Extract the (X, Y) coordinate from the center of the cell holding the provided text.  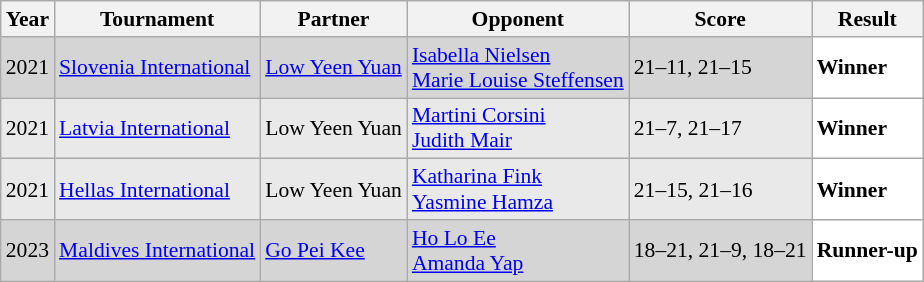
Katharina Fink Yasmine Hamza (518, 190)
Runner-up (868, 250)
Result (868, 19)
Opponent (518, 19)
Tournament (157, 19)
Slovenia International (157, 68)
21–11, 21–15 (720, 68)
Year (28, 19)
Latvia International (157, 128)
2023 (28, 250)
Isabella Nielsen Marie Louise Steffensen (518, 68)
Partner (334, 19)
Go Pei Kee (334, 250)
18–21, 21–9, 18–21 (720, 250)
Ho Lo Ee Amanda Yap (518, 250)
21–7, 21–17 (720, 128)
Martini Corsini Judith Mair (518, 128)
Score (720, 19)
Hellas International (157, 190)
Maldives International (157, 250)
21–15, 21–16 (720, 190)
